Find where the given text appears and provide that cell's center as (x, y) coordinate. 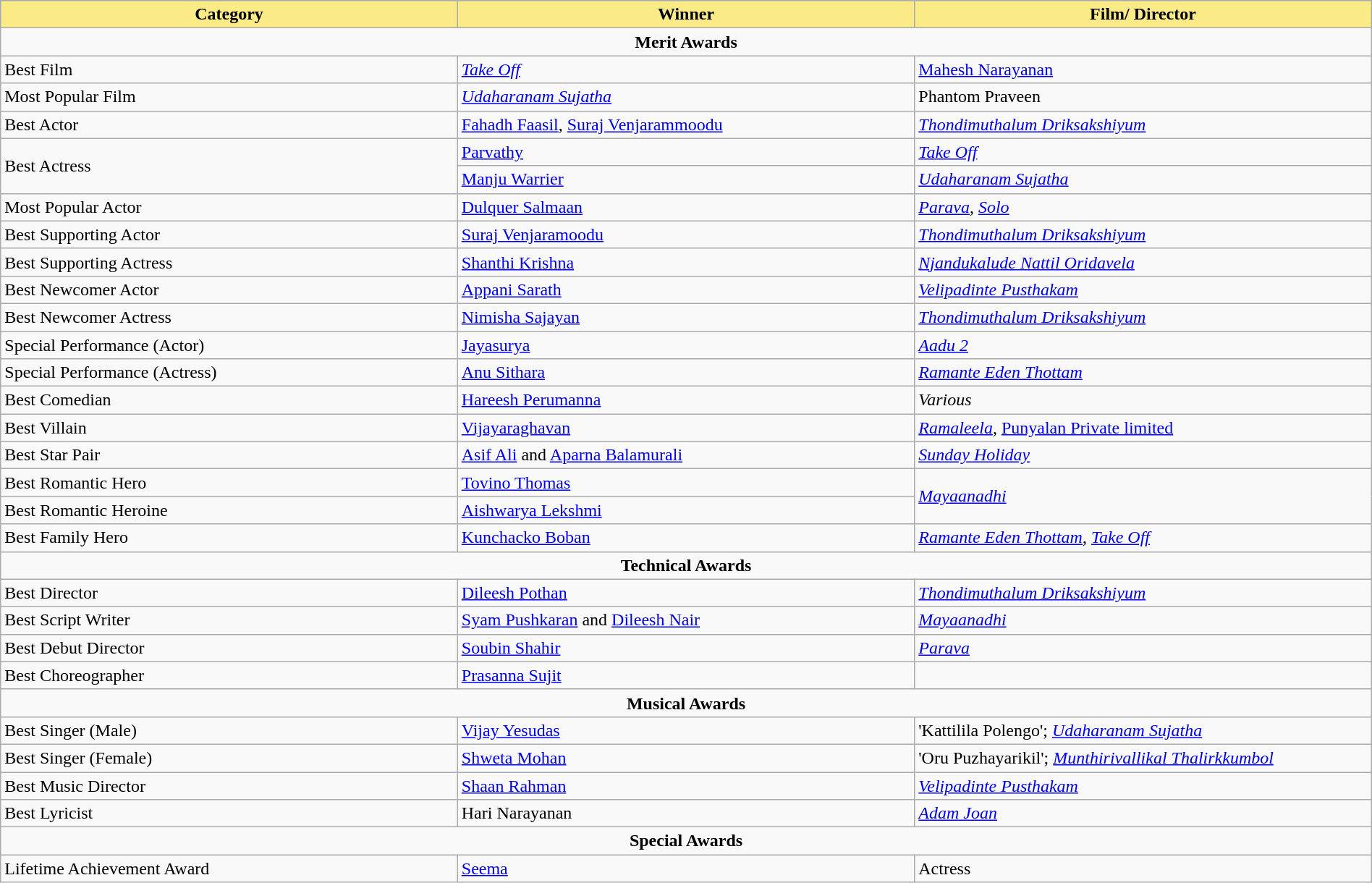
Best Villain (229, 428)
Best Film (229, 69)
Best Script Writer (229, 620)
Appani Sarath (686, 290)
Kunchacko Boban (686, 538)
Various (1143, 400)
Sunday Holiday (1143, 455)
Jayasurya (686, 345)
Musical Awards (686, 703)
Nimisha Sajayan (686, 317)
Aishwarya Lekshmi (686, 510)
Manju Warrier (686, 179)
Best Family Hero (229, 538)
Parava, Solo (1143, 207)
Ramante Eden Thottam, Take Off (1143, 538)
Most Popular Film (229, 97)
Hari Narayanan (686, 814)
Best Director (229, 593)
Soubin Shahir (686, 648)
Shanthi Krishna (686, 262)
Shweta Mohan (686, 758)
Lifetime Achievement Award (229, 869)
Vijay Yesudas (686, 730)
Merit Awards (686, 42)
Anu Sithara (686, 373)
Best Singer (Male) (229, 730)
Best Actor (229, 124)
Best Supporting Actor (229, 235)
Prasanna Sujit (686, 675)
Best Newcomer Actor (229, 290)
Phantom Praveen (1143, 97)
Hareesh Perumanna (686, 400)
Fahadh Faasil, Suraj Venjarammoodu (686, 124)
Best Lyricist (229, 814)
Seema (686, 869)
Aadu 2 (1143, 345)
Mahesh Narayanan (1143, 69)
Best Supporting Actress (229, 262)
Special Performance (Actor) (229, 345)
Actress (1143, 869)
Ramaleela, Punyalan Private limited (1143, 428)
Parava (1143, 648)
Most Popular Actor (229, 207)
Special Awards (686, 841)
Syam Pushkaran and Dileesh Nair (686, 620)
Technical Awards (686, 565)
'Kattilila Polengo'; Udaharanam Sujatha (1143, 730)
Tovino Thomas (686, 483)
Best Choreographer (229, 675)
Best Comedian (229, 400)
Winner (686, 14)
Best Actress (229, 166)
Best Newcomer Actress (229, 317)
Ramante Eden Thottam (1143, 373)
Special Performance (Actress) (229, 373)
Adam Joan (1143, 814)
Best Romantic Heroine (229, 510)
Best Debut Director (229, 648)
Dileesh Pothan (686, 593)
Film/ Director (1143, 14)
Dulquer Salmaan (686, 207)
Shaan Rahman (686, 785)
Category (229, 14)
Asif Ali and Aparna Balamurali (686, 455)
Suraj Venjaramoodu (686, 235)
'Oru Puzhayarikil'; Munthirivallikal Thalirkkumbol (1143, 758)
Best Music Director (229, 785)
Vijayaraghavan (686, 428)
Best Romantic Hero (229, 483)
Parvathy (686, 152)
Best Star Pair (229, 455)
Best Singer (Female) (229, 758)
Njandukalude Nattil Oridavela (1143, 262)
